Return (x, y) of the center of cell containing provided text 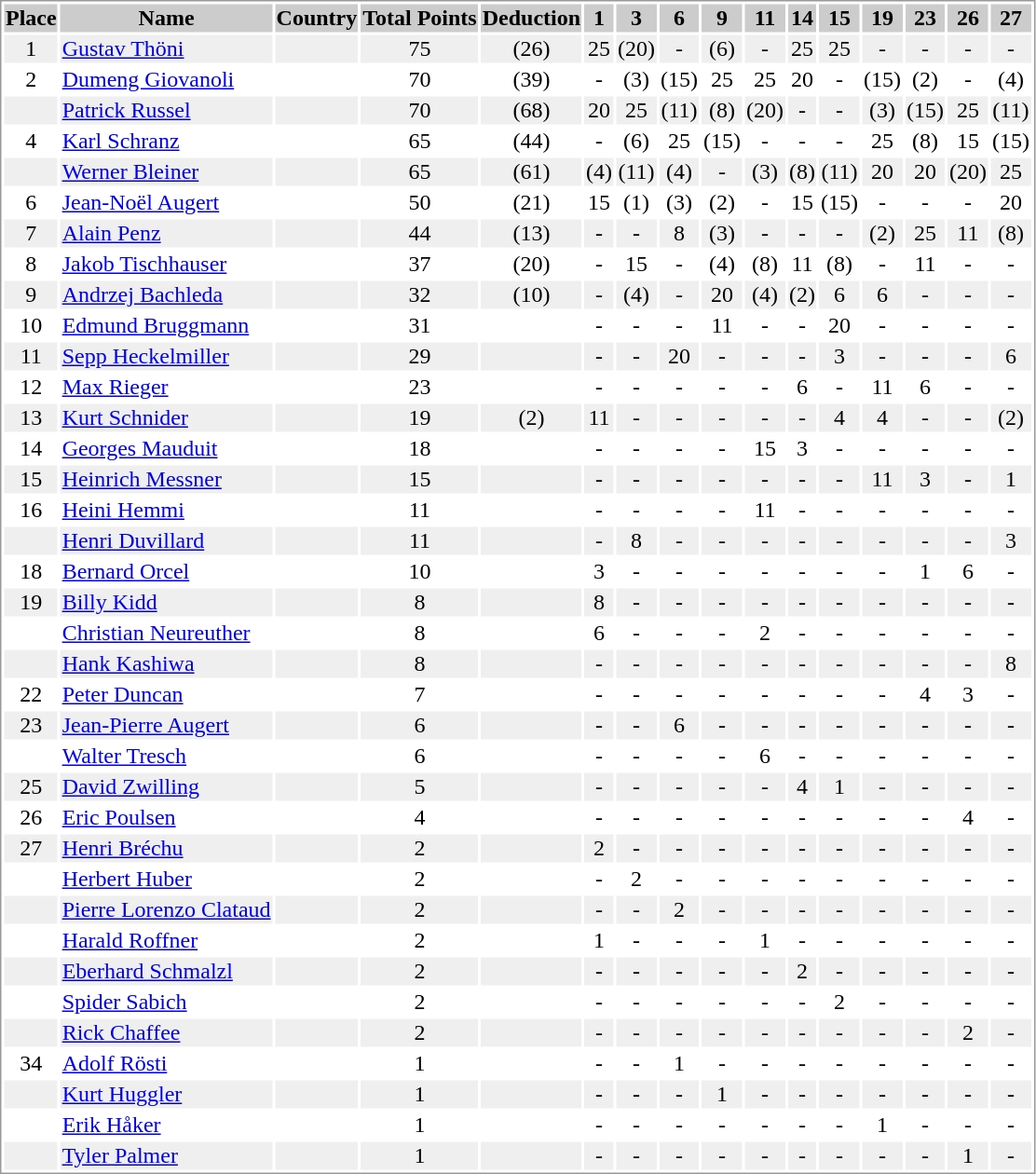
Tyler Palmer (166, 1156)
5 (419, 787)
44 (419, 234)
50 (419, 202)
37 (419, 264)
Billy Kidd (166, 603)
12 (31, 387)
Edmund Bruggmann (166, 325)
(61) (531, 172)
(26) (531, 49)
Erik Håker (166, 1125)
Heini Hemmi (166, 510)
32 (419, 295)
Christian Neureuther (166, 633)
Hank Kashiwa (166, 664)
Jean-Noël Augert (166, 202)
Harald Roffner (166, 940)
29 (419, 357)
Kurt Huggler (166, 1095)
Jean-Pierre Augert (166, 726)
Kurt Schnider (166, 418)
David Zwilling (166, 787)
Henri Duvillard (166, 541)
(39) (531, 79)
13 (31, 418)
Rick Chaffee (166, 1033)
Max Rieger (166, 387)
Henri Bréchu (166, 849)
Name (166, 18)
Herbert Huber (166, 879)
(21) (531, 202)
Dumeng Giovanoli (166, 79)
Jakob Tischhauser (166, 264)
Spider Sabich (166, 1002)
Andrzej Bachleda (166, 295)
(13) (531, 234)
Patrick Russel (166, 111)
16 (31, 510)
Georges Mauduit (166, 448)
Pierre Lorenzo Clataud (166, 910)
Gustav Thöni (166, 49)
Eberhard Schmalzl (166, 972)
Adolf Rösti (166, 1063)
34 (31, 1063)
(44) (531, 141)
Sepp Heckelmiller (166, 357)
Bernard Orcel (166, 571)
Heinrich Messner (166, 480)
Alain Penz (166, 234)
Deduction (531, 18)
Eric Poulsen (166, 817)
31 (419, 325)
Total Points (419, 18)
(1) (637, 202)
Place (31, 18)
Werner Bleiner (166, 172)
Country (317, 18)
Walter Tresch (166, 756)
Karl Schranz (166, 141)
(68) (531, 111)
22 (31, 694)
(10) (531, 295)
75 (419, 49)
Peter Duncan (166, 694)
